Extract the (X, Y) coordinate from the center of the cell holding the provided text.  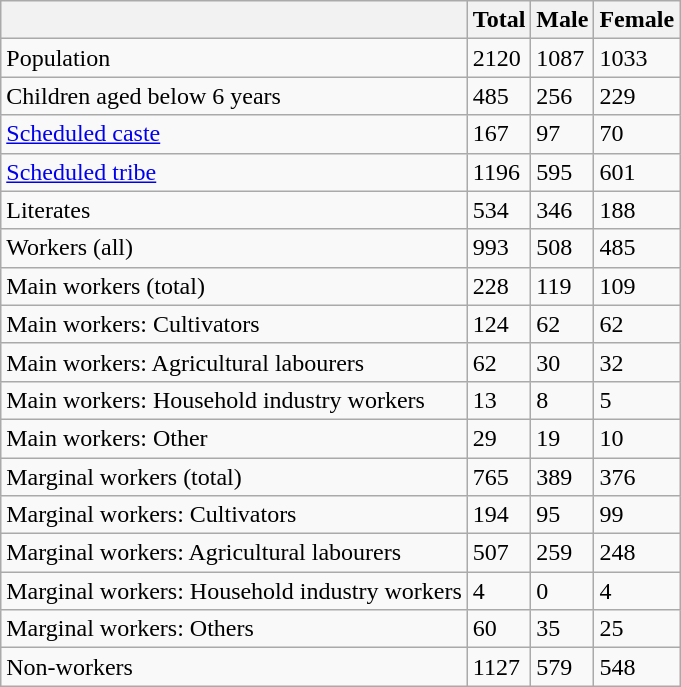
Main workers: Cultivators (234, 324)
579 (562, 667)
10 (637, 438)
60 (499, 629)
601 (637, 172)
548 (637, 667)
Total (499, 20)
389 (562, 477)
Main workers (total) (234, 286)
25 (637, 629)
1127 (499, 667)
765 (499, 477)
507 (499, 553)
376 (637, 477)
259 (562, 553)
Literates (234, 210)
Main workers: Household industry workers (234, 400)
346 (562, 210)
Population (234, 58)
Marginal workers: Cultivators (234, 515)
13 (499, 400)
32 (637, 362)
29 (499, 438)
Workers (all) (234, 248)
109 (637, 286)
1087 (562, 58)
Main workers: Other (234, 438)
Marginal workers: Others (234, 629)
Children aged below 6 years (234, 96)
5 (637, 400)
Scheduled caste (234, 134)
2120 (499, 58)
30 (562, 362)
188 (637, 210)
35 (562, 629)
167 (499, 134)
595 (562, 172)
8 (562, 400)
534 (499, 210)
Scheduled tribe (234, 172)
Non-workers (234, 667)
194 (499, 515)
1196 (499, 172)
124 (499, 324)
97 (562, 134)
1033 (637, 58)
256 (562, 96)
228 (499, 286)
0 (562, 591)
508 (562, 248)
Female (637, 20)
993 (499, 248)
Marginal workers: Household industry workers (234, 591)
229 (637, 96)
248 (637, 553)
Main workers: Agricultural labourers (234, 362)
70 (637, 134)
95 (562, 515)
99 (637, 515)
Male (562, 20)
19 (562, 438)
119 (562, 286)
Marginal workers: Agricultural labourers (234, 553)
Marginal workers (total) (234, 477)
